Determine the [x, y] coordinate at the center of the cell enclosing the given text.  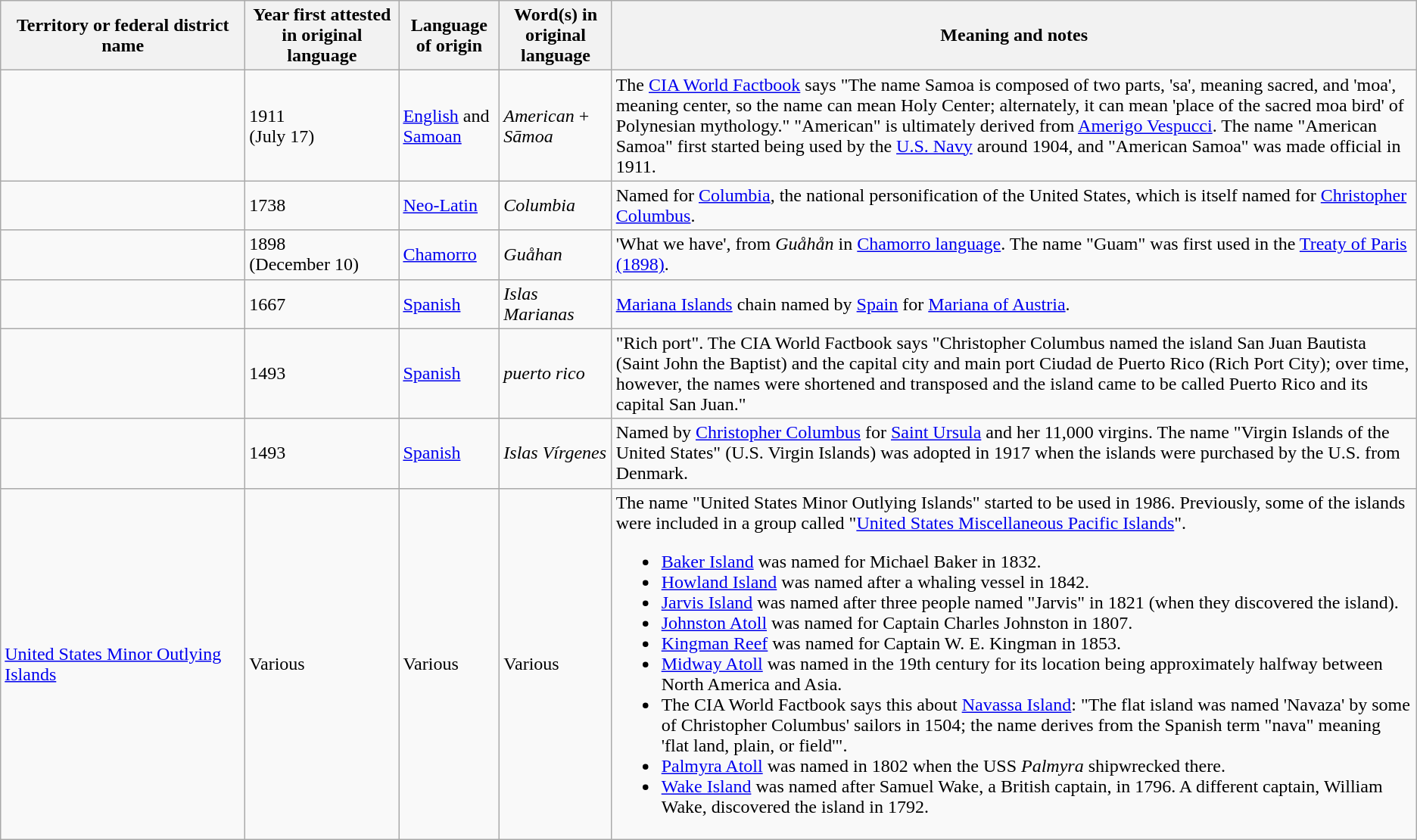
Meaning and notes [1014, 36]
puerto rico [556, 374]
1738 [322, 206]
Guåhan [556, 254]
'What we have', from Guåhån in Chamorro language. The name "Guam" was first used in the Treaty of Paris (1898). [1014, 254]
Named for Columbia, the national personification of the United States, which is itself named for Christopher Columbus. [1014, 206]
United States Minor Outlying Islands [123, 664]
1667 [322, 304]
American + Sāmoa [556, 126]
Islas Vírgenes [556, 453]
Language of origin [450, 36]
Neo-Latin [450, 206]
Word(s) in original language [556, 36]
Islas Marianas [556, 304]
Columbia [556, 206]
Territory or federal district name [123, 36]
Year first attested in original language [322, 36]
Mariana Islands chain named by Spain for Mariana of Austria. [1014, 304]
1911(July 17) [322, 126]
Chamorro [450, 254]
1898(December 10) [322, 254]
English and Samoan [450, 126]
